Scan for the cell matching the given text and deliver its [x, y] coordinate at center. 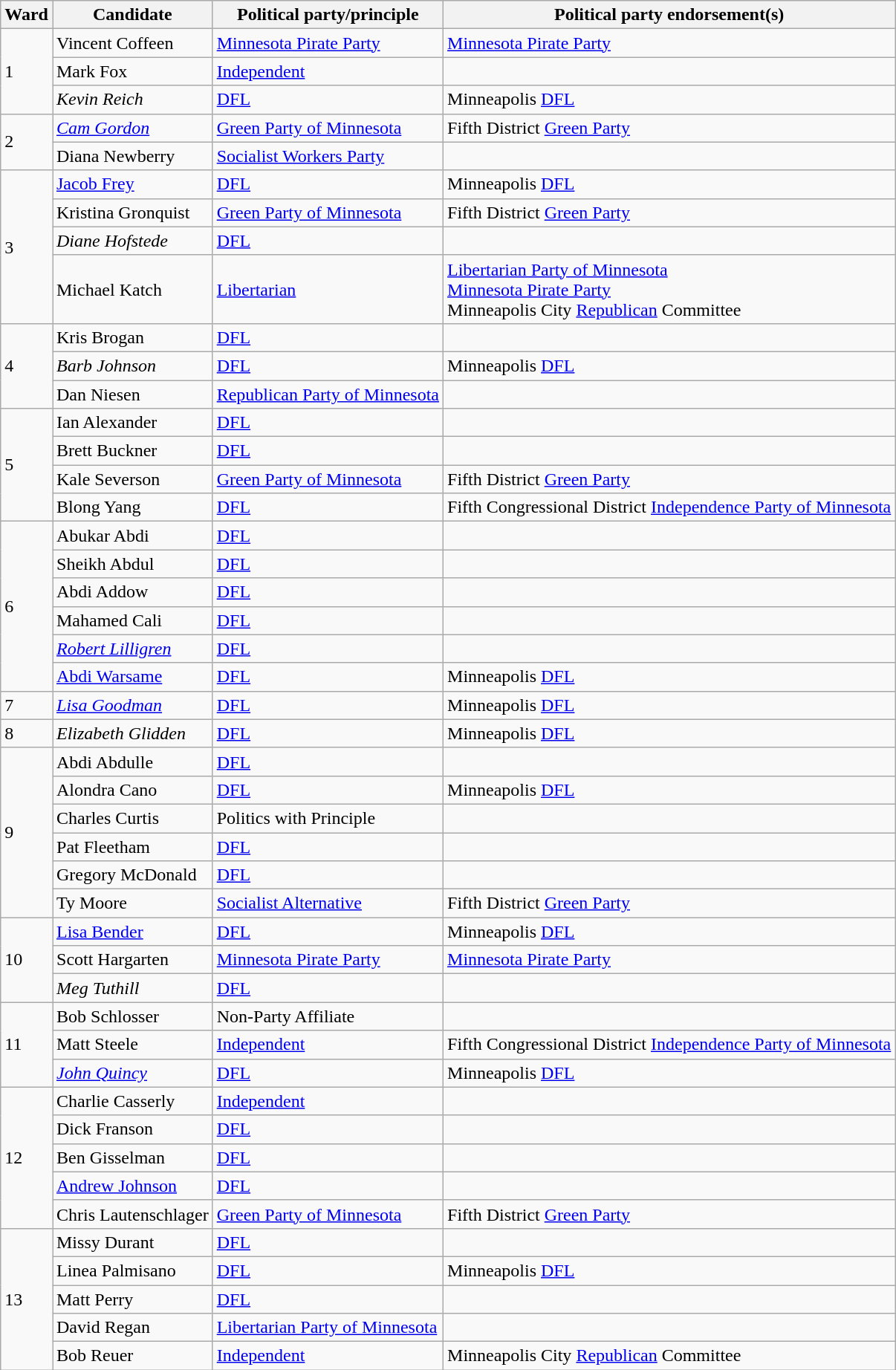
Political party/principle [328, 15]
Missy Durant [132, 1242]
Abukar Abdi [132, 536]
Gregory McDonald [132, 875]
Alondra Cano [132, 790]
Chris Lautenschlager [132, 1214]
Pat Fleetham [132, 846]
Bob Reuer [132, 1356]
5 [27, 465]
Michael Katch [132, 289]
Meg Tuthill [132, 988]
7 [27, 705]
Brett Buckner [132, 451]
Matt Perry [132, 1299]
6 [27, 606]
Blong Yang [132, 507]
Socialist Workers Party [328, 156]
Minneapolis City Republican Committee [669, 1356]
Republican Party of Minnesota [328, 395]
Mahamed Cali [132, 620]
10 [27, 960]
3 [27, 247]
Scott Hargarten [132, 960]
Lisa Goodman [132, 705]
Ben Gisselman [132, 1158]
Robert Lilligren [132, 649]
Andrew Johnson [132, 1186]
Political party endorsement(s) [669, 15]
Vincent Coffeen [132, 43]
Ty Moore [132, 903]
Ian Alexander [132, 423]
Ward [27, 15]
Kristina Gronquist [132, 212]
Sheikh Abdul [132, 564]
Cam Gordon [132, 128]
4 [27, 366]
11 [27, 1045]
Dan Niesen [132, 395]
Socialist Alternative [328, 903]
Dick Franson [132, 1129]
Jacob Frey [132, 184]
Elizabeth Glidden [132, 733]
David Regan [132, 1328]
Charlie Casserly [132, 1101]
2 [27, 142]
Kevin Reich [132, 100]
Bob Schlosser [132, 1016]
Diane Hofstede [132, 241]
Matt Steele [132, 1045]
Abdi Abdulle [132, 762]
13 [27, 1299]
Candidate [132, 15]
Lisa Bender [132, 932]
Kris Brogan [132, 337]
Libertarian Party of Minnesota [328, 1328]
Charles Curtis [132, 818]
9 [27, 832]
1 [27, 71]
Politics with Principle [328, 818]
John Quincy [132, 1073]
Abdi Warsame [132, 677]
12 [27, 1158]
Libertarian Party of MinnesotaMinnesota Pirate PartyMinneapolis City Republican Committee [669, 289]
Barb Johnson [132, 366]
8 [27, 733]
Abdi Addow [132, 592]
Non-Party Affiliate [328, 1016]
Linea Palmisano [132, 1270]
Diana Newberry [132, 156]
Libertarian [328, 289]
Kale Severson [132, 479]
Mark Fox [132, 71]
